Identify which cell holds the provided text, then report its (X, Y) central coordinate. 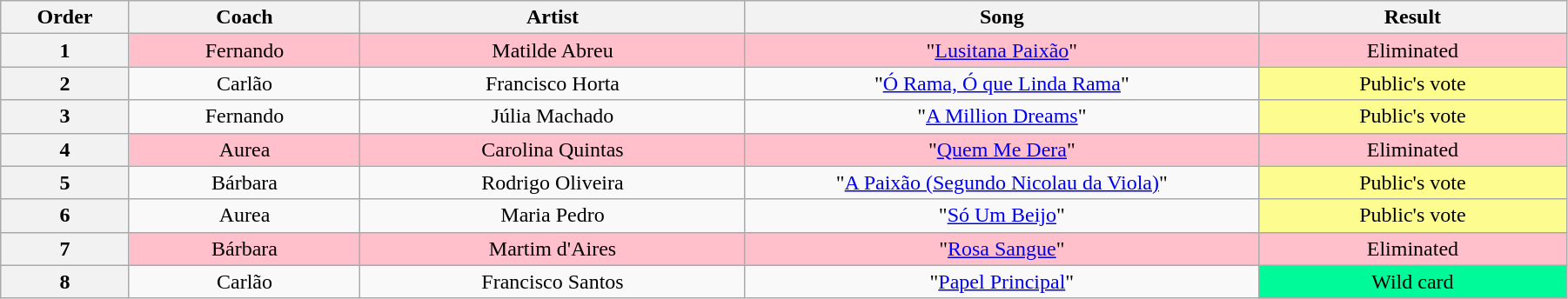
Rodrigo Oliveira (553, 183)
"Ó Rama, Ó que Linda Rama" (1002, 83)
Martim d'Aires (553, 249)
Artist (553, 17)
Song (1002, 17)
6 (64, 216)
Coach (245, 17)
8 (64, 282)
Order (64, 17)
"Papel Principal" (1002, 282)
2 (64, 83)
"A Million Dreams" (1002, 116)
3 (64, 116)
Francisco Santos (553, 282)
Júlia Machado (553, 116)
"Só Um Beijo" (1002, 216)
"Rosa Sangue" (1002, 249)
7 (64, 249)
1 (64, 50)
Carolina Quintas (553, 149)
Result (1412, 17)
"Lusitana Paixão" (1002, 50)
5 (64, 183)
"A Paixão (Segundo Nicolau da Viola)" (1002, 183)
Wild card (1412, 282)
"Quem Me Dera" (1002, 149)
Matilde Abreu (553, 50)
Francisco Horta (553, 83)
Maria Pedro (553, 216)
4 (64, 149)
